Pinpoint the cell where the given text exists, returning its (x, y) midpoint coordinate. 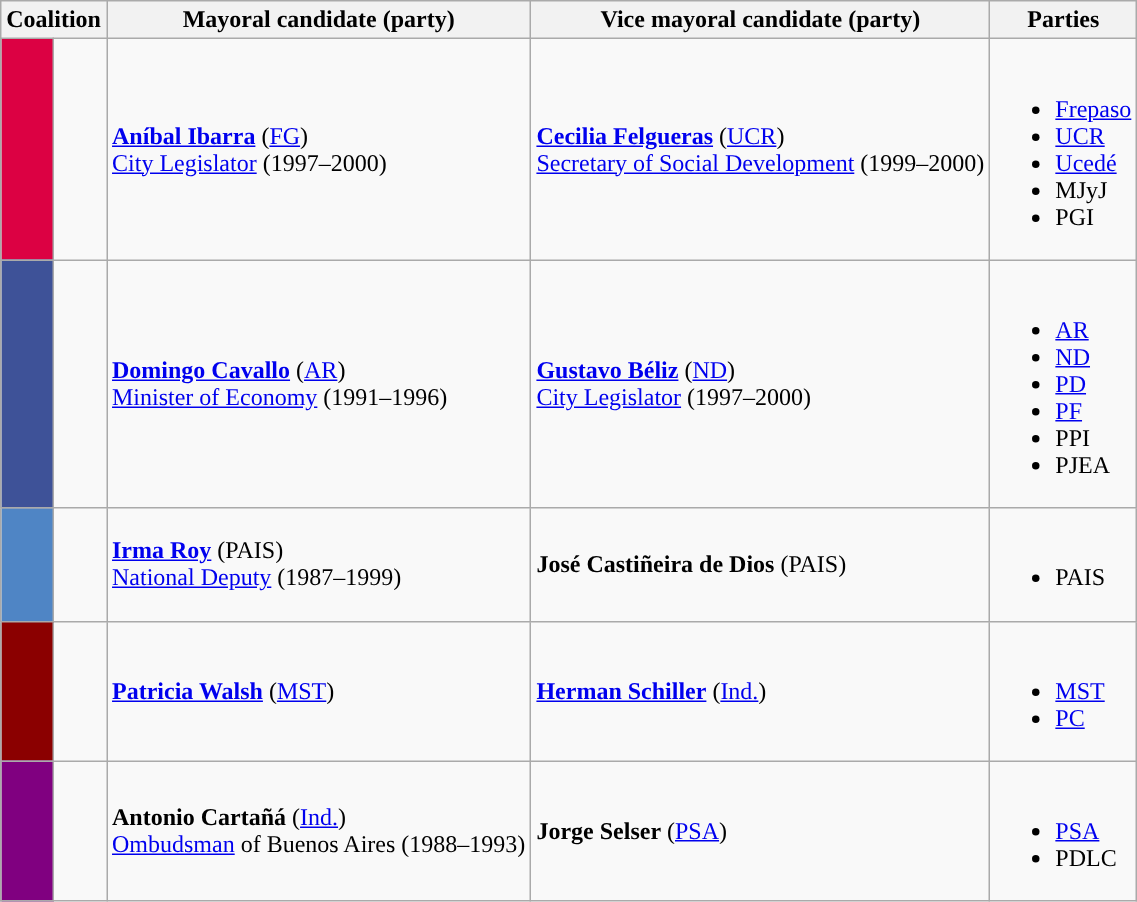
Parties (1064, 20)
Aníbal Ibarra (FG)City Legislator (1997–2000) (318, 150)
Gustavo Béliz (ND)City Legislator (1997–2000) (760, 384)
José Castiñeira de Dios (PAIS) (760, 564)
ARNDPDPFPPIPJEA (1064, 384)
PSAPDLC (1064, 831)
Irma Roy (PAIS)National Deputy (1987–1999) (318, 564)
Jorge Selser (PSA) (760, 831)
Mayoral candidate (party) (318, 20)
Vice mayoral candidate (party) (760, 20)
FrepasoUCRUcedéMJyJPGI (1064, 150)
MSTPC (1064, 691)
Cecilia Felgueras (UCR)Secretary of Social Development (1999–2000) (760, 150)
PAIS (1064, 564)
Herman Schiller (Ind.) (760, 691)
Coalition (54, 20)
Domingo Cavallo (AR)Minister of Economy (1991–1996) (318, 384)
Patricia Walsh (MST) (318, 691)
Antonio Cartañá (Ind.)Ombudsman of Buenos Aires (1988–1993) (318, 831)
